Extract the (X, Y) coordinate from the center of the cell holding the provided text.  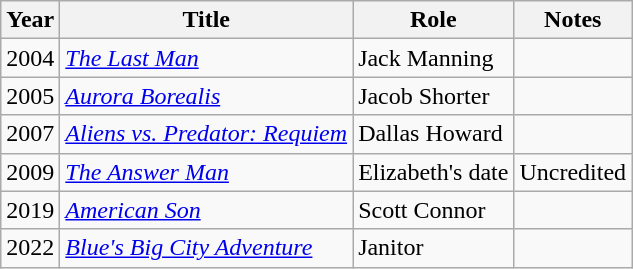
Jacob Shorter (434, 96)
The Last Man (206, 58)
The Answer Man (206, 172)
Janitor (434, 248)
Notes (573, 20)
2007 (30, 134)
Elizabeth's date (434, 172)
2005 (30, 96)
2019 (30, 210)
Year (30, 20)
2004 (30, 58)
Title (206, 20)
Jack Manning (434, 58)
American Son (206, 210)
Uncredited (573, 172)
Role (434, 20)
Dallas Howard (434, 134)
Scott Connor (434, 210)
Aurora Borealis (206, 96)
Blue's Big City Adventure (206, 248)
Aliens vs. Predator: Requiem (206, 134)
2009 (30, 172)
2022 (30, 248)
